Provide the [x, y] coordinate of the cell's center where the given text is located.  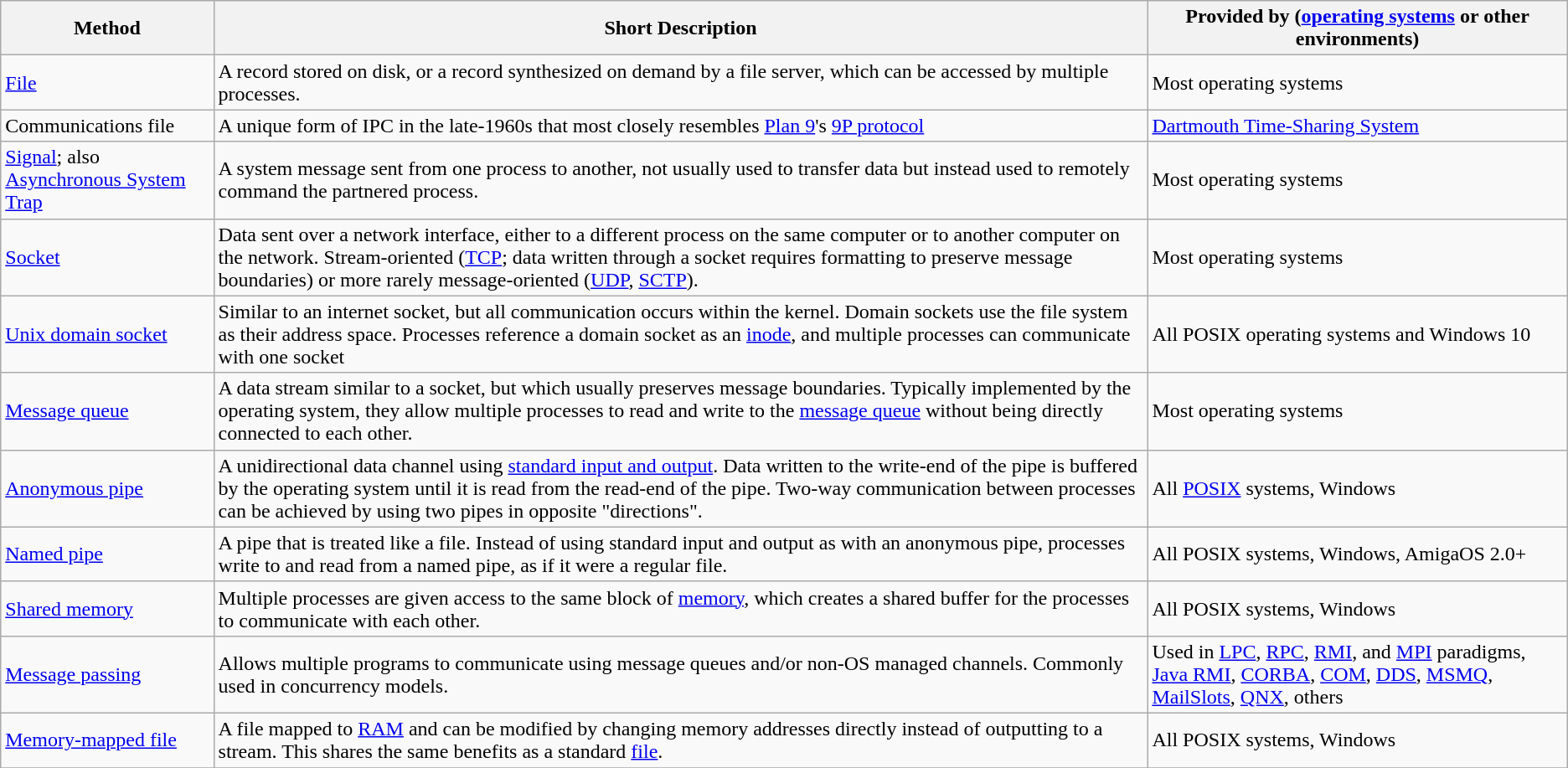
Shared memory [107, 608]
Message queue [107, 411]
Communications file [107, 126]
Used in LPC, RPC, RMI, and MPI paradigms, Java RMI, CORBA, COM, DDS, MSMQ, MailSlots, QNX, others [1357, 674]
Method [107, 28]
Provided by (operating systems or other environments) [1357, 28]
Allows multiple programs to communicate using message queues and/or non-OS managed channels. Commonly used in concurrency models. [680, 674]
File [107, 82]
Unix domain socket [107, 334]
Anonymous pipe [107, 488]
All POSIX systems, Windows, AmigaOS 2.0+ [1357, 554]
Multiple processes are given access to the same block of memory, which creates a shared buffer for the processes to communicate with each other. [680, 608]
Memory-mapped file [107, 740]
Signal; also Asynchronous System Trap [107, 180]
Short Description [680, 28]
Message passing [107, 674]
A unique form of IPC in the late-1960s that most closely resembles Plan 9's 9P protocol [680, 126]
Dartmouth Time-Sharing System [1357, 126]
A record stored on disk, or a record synthesized on demand by a file server, which can be accessed by multiple processes. [680, 82]
Named pipe [107, 554]
A system message sent from one process to another, not usually used to transfer data but instead used to remotely command the partnered process. [680, 180]
Socket [107, 257]
All POSIX operating systems and Windows 10 [1357, 334]
